Identify which cell holds the provided text, then report its (x, y) central coordinate. 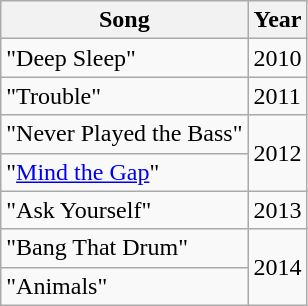
"Ask Yourself" (124, 210)
"Trouble" (124, 96)
2014 (278, 267)
2010 (278, 58)
Year (278, 20)
2013 (278, 210)
"Deep Sleep" (124, 58)
"Bang That Drum" (124, 248)
Song (124, 20)
2012 (278, 153)
2011 (278, 96)
"Never Played the Bass" (124, 134)
"Animals" (124, 286)
"Mind the Gap" (124, 172)
